From the cell containing the given text, extract its center point as (X, Y) coordinate. 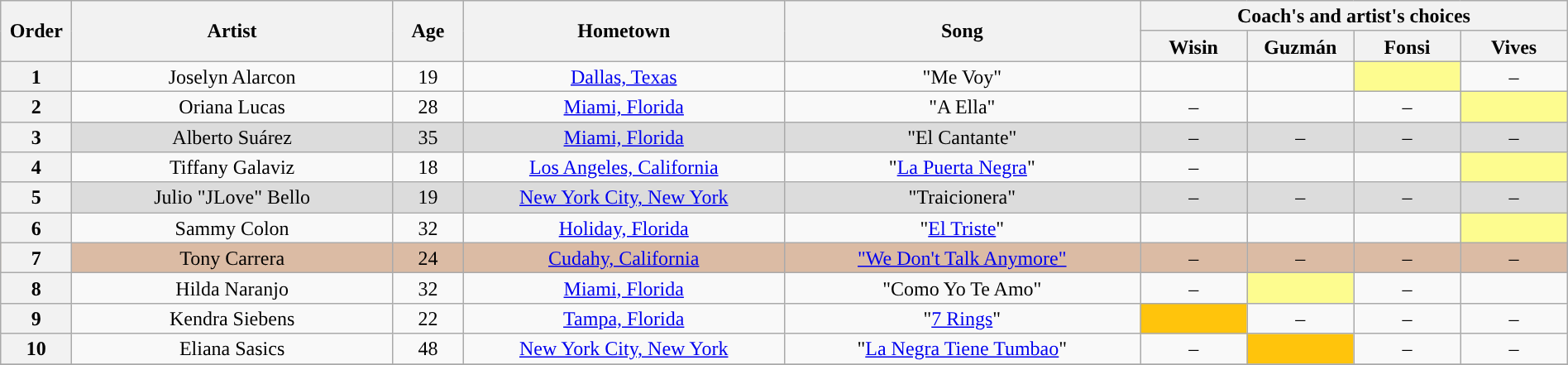
Fonsi (1408, 46)
Joselyn Alarcon (232, 76)
"7 Rings" (963, 318)
3 (36, 137)
Age (428, 31)
8 (36, 288)
5 (36, 197)
2 (36, 106)
Holiday, Florida (624, 228)
"El Cantante" (963, 137)
Hometown (624, 31)
Tiffany Galaviz (232, 167)
Los Angeles, California (624, 167)
"La Negra Tiene Tumbao" (963, 349)
Alberto Suárez (232, 137)
Wisin (1194, 46)
24 (428, 258)
Tampa, Florida (624, 318)
28 (428, 106)
"Me Voy" (963, 76)
"Traicionera" (963, 197)
Sammy Colon (232, 228)
48 (428, 349)
Eliana Sasics (232, 349)
Order (36, 31)
"La Puerta Negra" (963, 167)
"Como Yo Te Amo" (963, 288)
Dallas, Texas (624, 76)
9 (36, 318)
"El Triste" (963, 228)
35 (428, 137)
Julio "JLove" Bello (232, 197)
22 (428, 318)
6 (36, 228)
"A Ella" (963, 106)
4 (36, 167)
10 (36, 349)
Song (963, 31)
Oriana Lucas (232, 106)
Kendra Siebens (232, 318)
Hilda Naranjo (232, 288)
18 (428, 167)
1 (36, 76)
Guzmán (1300, 46)
Coach's and artist's choices (1355, 17)
7 (36, 258)
Cudahy, California (624, 258)
Vives (1513, 46)
Artist (232, 31)
"We Don't Talk Anymore" (963, 258)
Tony Carrera (232, 258)
